Extract the [x, y] coordinate from the center of the cell holding the provided text.  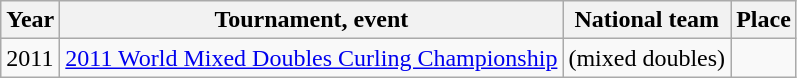
Tournament, event [312, 20]
Year [30, 20]
Place [764, 20]
2011 [30, 58]
National team [647, 20]
(mixed doubles) [647, 58]
2011 World Mixed Doubles Curling Championship [312, 58]
